Return [X, Y] of the center of cell containing provided text 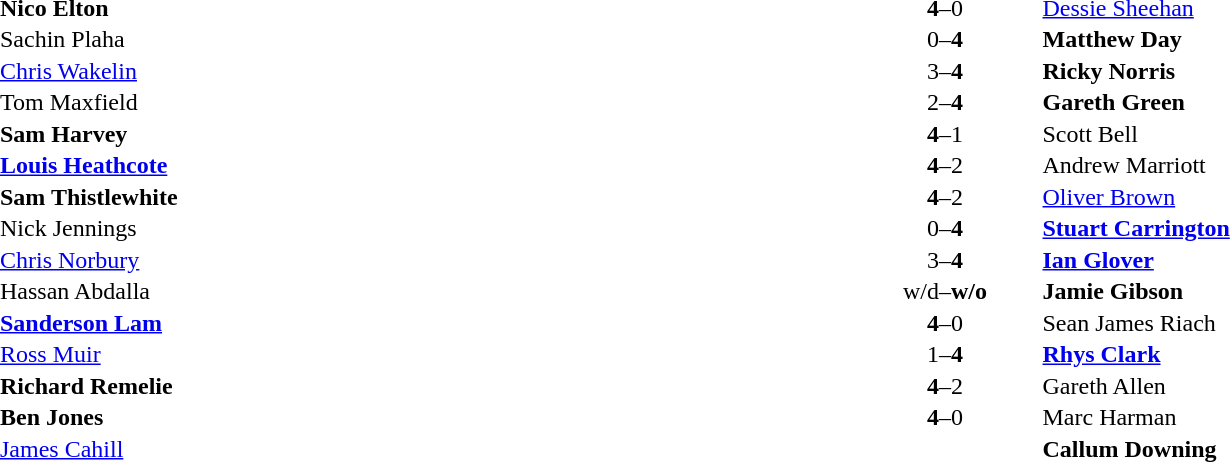
2–4 [944, 103]
w/d–w/o [944, 291]
1–4 [944, 355]
4–1 [944, 134]
